Capture the cell that displays the provided text and extract its (x, y) central coordinate. 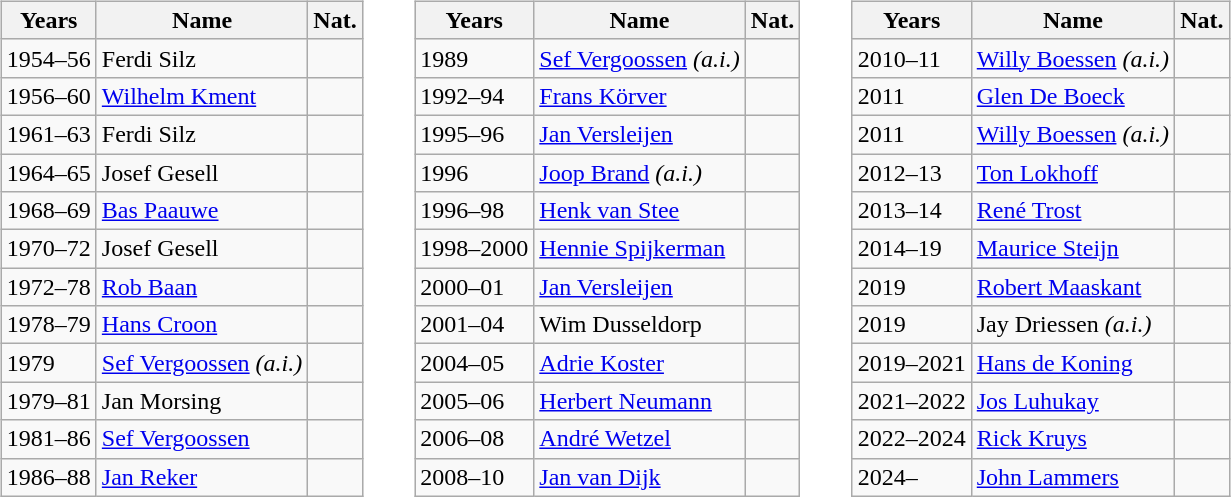
Robert Maaskant (1072, 287)
Jan Reker (202, 477)
Herbert Neumann (640, 401)
1996–98 (474, 211)
Bas Paauwe (202, 211)
Rick Kruys (1072, 439)
Jan Morsing (202, 401)
2001–04 (474, 325)
2024– (912, 477)
Sef Vergoossen (202, 439)
Wim Dusseldorp (640, 325)
1972–78 (48, 287)
2004–05 (474, 363)
Jos Luhukay (1072, 401)
1981–86 (48, 439)
Joop Brand (a.i.) (640, 173)
Ton Lokhoff (1072, 173)
1996 (474, 173)
René Trost (1072, 211)
1954–56 (48, 58)
Henk van Stee (640, 211)
1986–88 (48, 477)
1979 (48, 363)
1970–72 (48, 249)
Hans de Koning (1072, 363)
Hennie Spijkerman (640, 249)
1964–65 (48, 173)
2012–13 (912, 173)
Glen De Boeck (1072, 96)
Jan van Dijk (640, 477)
2010–11 (912, 58)
André Wetzel (640, 439)
Rob Baan (202, 287)
2006–08 (474, 439)
2021–2022 (912, 401)
1995–96 (474, 134)
2008–10 (474, 477)
1992–94 (474, 96)
1968–69 (48, 211)
2005–06 (474, 401)
1989 (474, 58)
John Lammers (1072, 477)
1961–63 (48, 134)
Jay Driessen (a.i.) (1072, 325)
1978–79 (48, 325)
Hans Croon (202, 325)
2014–19 (912, 249)
Maurice Steijn (1072, 249)
Frans Körver (640, 96)
2013–14 (912, 211)
2019–2021 (912, 363)
Wilhelm Kment (202, 96)
1979–81 (48, 401)
2000–01 (474, 287)
1956–60 (48, 96)
Adrie Koster (640, 363)
2022–2024 (912, 439)
1998–2000 (474, 249)
